Return the (X, Y) coordinate for the center point of the cell that contains the specified text.  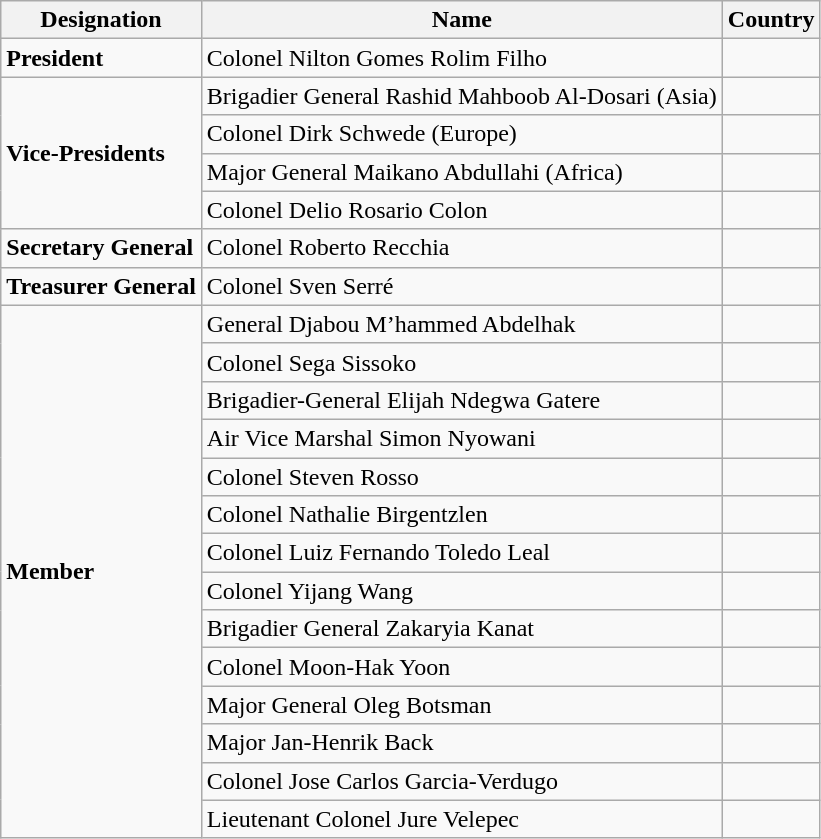
Vice-Presidents (102, 153)
Secretary General (102, 248)
Colonel Luiz Fernando Toledo Leal (462, 553)
Designation (102, 20)
Colonel Roberto Recchia (462, 248)
Colonel Nilton Gomes Rolim Filho (462, 58)
Major General Maikano Abdullahi (Africa) (462, 172)
Colonel Jose Carlos Garcia-Verdugo (462, 781)
Major General Oleg Botsman (462, 705)
Major Jan-Henrik Back (462, 743)
Name (462, 20)
Treasurer General (102, 286)
Colonel Dirk Schwede (Europe) (462, 134)
General Djabou M’hammed Abdelhak (462, 324)
Colonel Moon-Hak Yoon (462, 667)
Brigadier General Zakaryia Kanat (462, 629)
President (102, 58)
Colonel Yijang Wang (462, 591)
Country (771, 20)
Colonel Nathalie Birgentzlen (462, 515)
Colonel Delio Rosario Colon (462, 210)
Air Vice Marshal Simon Nyowani (462, 438)
Colonel Sega Sissoko (462, 362)
Brigadier General Rashid Mahboob Al-Dosari (Asia) (462, 96)
Colonel Steven Rosso (462, 477)
Member (102, 572)
Colonel Sven Serré (462, 286)
Lieutenant Colonel Jure Velepec (462, 819)
Brigadier-General Elijah Ndegwa Gatere (462, 400)
